Detect which cell encompasses the target text, then output its (x, y) center coordinate. 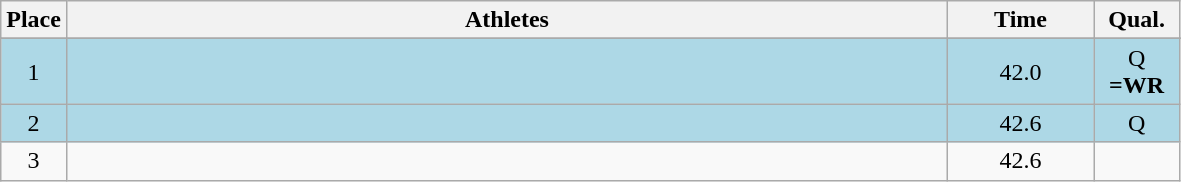
42.0 (1021, 72)
2 (34, 123)
3 (34, 161)
Athletes (506, 20)
Time (1021, 20)
Q =WR (1137, 72)
Q (1137, 123)
Place (34, 20)
Qual. (1137, 20)
1 (34, 72)
